Locate the cell with the specified text and output its (X, Y) center coordinate. 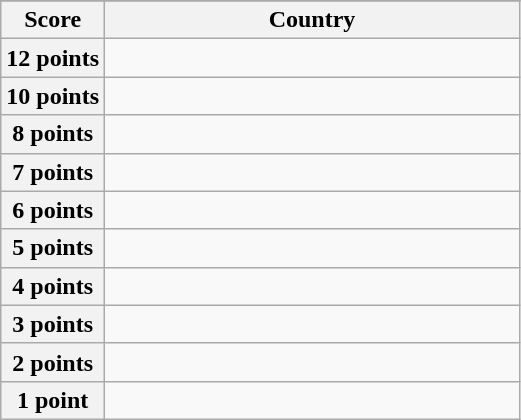
Score (53, 20)
6 points (53, 210)
8 points (53, 134)
3 points (53, 324)
10 points (53, 96)
5 points (53, 248)
12 points (53, 58)
Country (312, 20)
2 points (53, 362)
4 points (53, 286)
1 point (53, 400)
7 points (53, 172)
